Identify which cell holds the provided text, then report its (x, y) central coordinate. 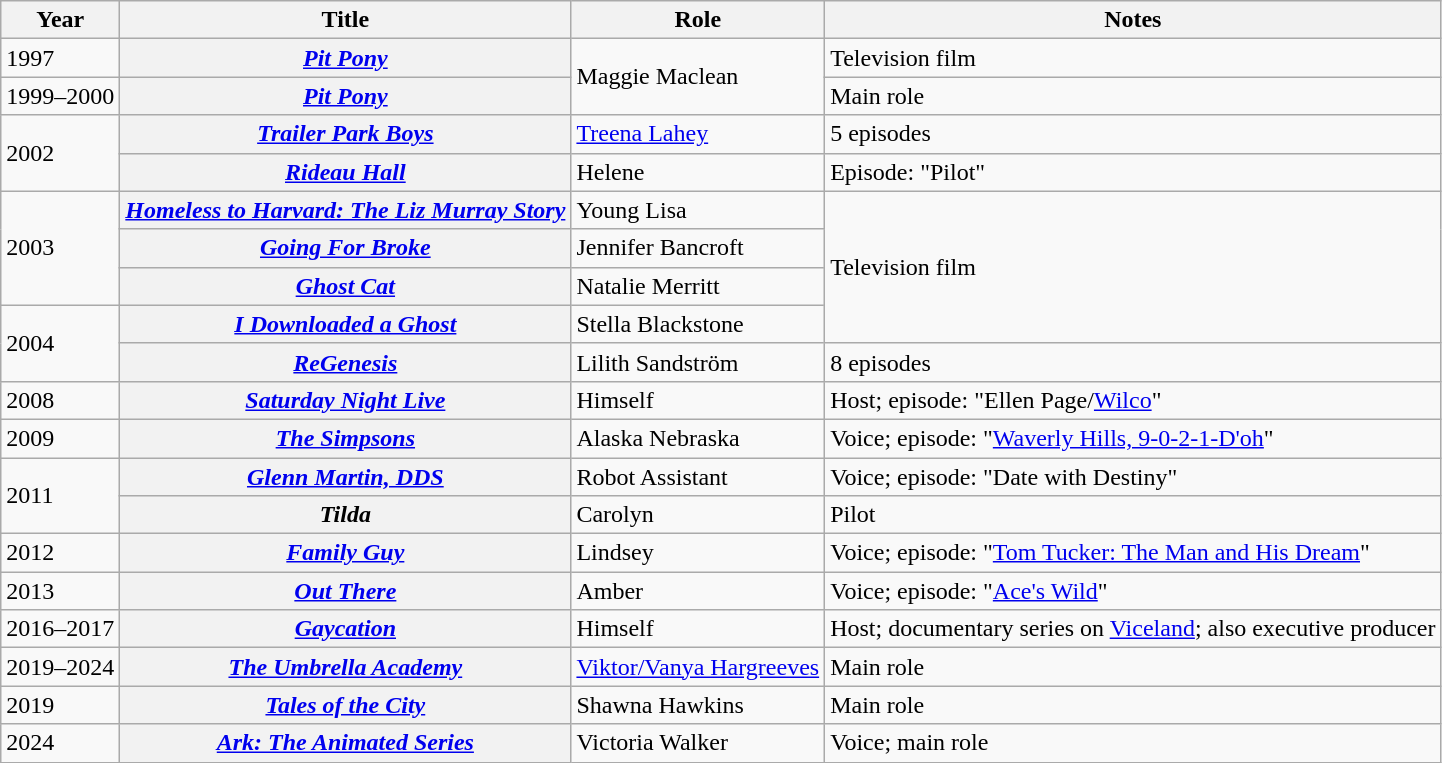
Tilda (346, 515)
5 episodes (1133, 134)
Helene (698, 172)
Gaycation (346, 629)
Voice; episode: "Tom Tucker: The Man and His Dream" (1133, 553)
Going For Broke (346, 248)
1997 (60, 58)
Saturday Night Live (346, 400)
Host; episode: "Ellen Page/Wilco" (1133, 400)
1999–2000 (60, 96)
Voice; main role (1133, 743)
2009 (60, 438)
2008 (60, 400)
The Umbrella Academy (346, 667)
Notes (1133, 20)
2012 (60, 553)
Voice; episode: "Date with Destiny" (1133, 477)
Lilith Sandström (698, 362)
ReGenesis (346, 362)
The Simpsons (346, 438)
Stella Blackstone (698, 324)
Jennifer Bancroft (698, 248)
Carolyn (698, 515)
2003 (60, 248)
8 episodes (1133, 362)
Voice; episode: "Ace's Wild" (1133, 591)
2013 (60, 591)
I Downloaded a Ghost (346, 324)
2011 (60, 496)
Shawna Hawkins (698, 705)
Tales of the City (346, 705)
Trailer Park Boys (346, 134)
Episode: "Pilot" (1133, 172)
Young Lisa (698, 210)
2019 (60, 705)
Year (60, 20)
Viktor/Vanya Hargreeves (698, 667)
Alaska Nebraska (698, 438)
Treena Lahey (698, 134)
Pilot (1133, 515)
Robot Assistant (698, 477)
Rideau Hall (346, 172)
2024 (60, 743)
Voice; episode: "Waverly Hills, 9-0-2-1-D'oh" (1133, 438)
Ghost Cat (346, 286)
Family Guy (346, 553)
Amber (698, 591)
Homeless to Harvard: The Liz Murray Story (346, 210)
Glenn Martin, DDS (346, 477)
2016–2017 (60, 629)
2004 (60, 343)
Victoria Walker (698, 743)
Host; documentary series on Viceland; also executive producer (1133, 629)
Title (346, 20)
Natalie Merritt (698, 286)
Maggie Maclean (698, 77)
Lindsey (698, 553)
Role (698, 20)
Out There (346, 591)
Ark: The Animated Series (346, 743)
2002 (60, 153)
2019–2024 (60, 667)
